Return the (X, Y) coordinate for the center point of the cell that contains the specified text.  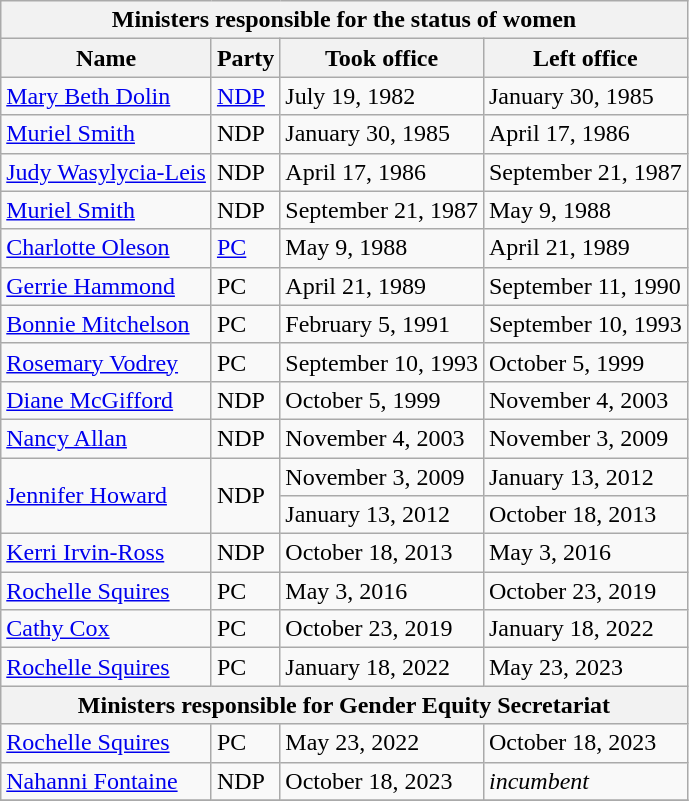
Party (245, 58)
Mary Beth Dolin (106, 96)
Kerri Irvin-Ross (106, 553)
February 5, 1991 (382, 324)
Took office (382, 58)
incumbent (585, 781)
Rosemary Vodrey (106, 362)
Left office (585, 58)
Ministers responsible for the status of women (344, 20)
Cathy Cox (106, 629)
Name (106, 58)
Diane McGifford (106, 400)
Nancy Allan (106, 438)
Judy Wasylycia-Leis (106, 172)
May 23, 2023 (585, 667)
Nahanni Fontaine (106, 781)
Ministers responsible for Gender Equity Secretariat (344, 705)
Jennifer Howard (106, 496)
Gerrie Hammond (106, 286)
May 23, 2022 (382, 743)
Charlotte Oleson (106, 248)
September 11, 1990 (585, 286)
July 19, 1982 (382, 96)
Bonnie Mitchelson (106, 324)
